Detect which cell encompasses the target text, then output its (X, Y) center coordinate. 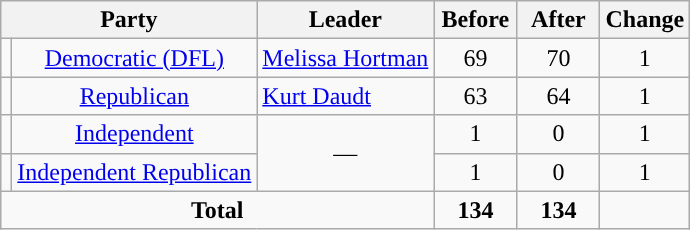
Party (129, 20)
64 (558, 96)
69 (476, 58)
Independent (134, 134)
Before (476, 20)
Melissa Hortman (346, 58)
Independent Republican (134, 172)
— (346, 153)
After (558, 20)
Change (645, 20)
Total (218, 210)
63 (476, 96)
70 (558, 58)
Kurt Daudt (346, 96)
Republican (134, 96)
Leader (346, 20)
Democratic (DFL) (134, 58)
